Detect which cell encompasses the target text, then output its (X, Y) center coordinate. 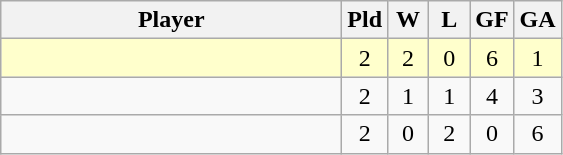
W (408, 20)
Player (172, 20)
4 (492, 96)
3 (538, 96)
GA (538, 20)
Pld (365, 20)
L (450, 20)
GF (492, 20)
